Return the (X, Y) coordinate for the center point of the cell that contains the specified text.  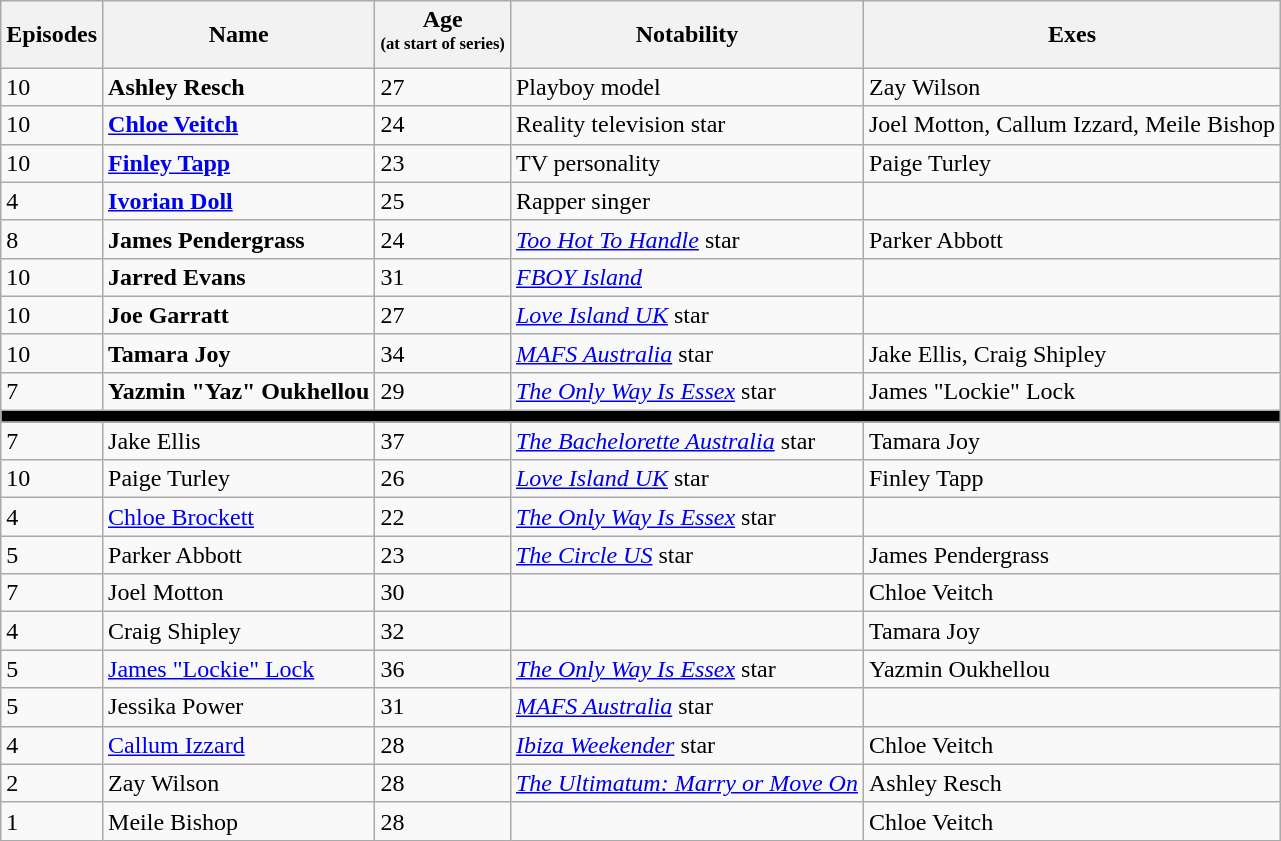
Joe Garratt (239, 315)
Joel Motton, Callum Izzard, Meile Bishop (1072, 125)
Age(at start of series) (443, 34)
Craig Shipley (239, 631)
Callum Izzard (239, 745)
Ivorian Doll (239, 201)
34 (443, 353)
30 (443, 593)
22 (443, 517)
8 (52, 239)
Notability (686, 34)
2 (52, 783)
Reality television star (686, 125)
Yazmin Oukhellou (1072, 669)
Jarred Evans (239, 277)
36 (443, 669)
FBOY Island (686, 277)
Name (239, 34)
TV personality (686, 163)
Jake Ellis, Craig Shipley (1072, 353)
Joel Motton (239, 593)
37 (443, 441)
The Bachelorette Australia star (686, 441)
25 (443, 201)
26 (443, 479)
Episodes (52, 34)
Exes (1072, 34)
Yazmin "Yaz" Oukhellou (239, 391)
Ibiza Weekender star (686, 745)
Playboy model (686, 87)
The Ultimatum: Marry or Move On (686, 783)
Too Hot To Handle star (686, 239)
Chloe Brockett (239, 517)
Jake Ellis (239, 441)
29 (443, 391)
32 (443, 631)
Rapper singer (686, 201)
1 (52, 821)
The Circle US star (686, 555)
Meile Bishop (239, 821)
Jessika Power (239, 707)
